Detect which cell encompasses the target text, then output its (X, Y) center coordinate. 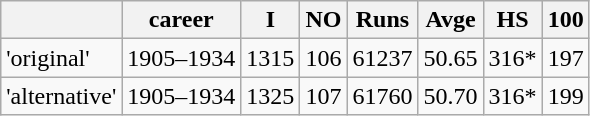
106 (324, 58)
'alternative' (62, 96)
I (270, 20)
HS (512, 20)
1315 (270, 58)
Avge (450, 20)
1325 (270, 96)
100 (566, 20)
197 (566, 58)
50.65 (450, 58)
61237 (382, 58)
107 (324, 96)
Runs (382, 20)
50.70 (450, 96)
61760 (382, 96)
'original' (62, 58)
NO (324, 20)
career (182, 20)
199 (566, 96)
